Find where the given text appears and provide that cell's center as (X, Y) coordinate. 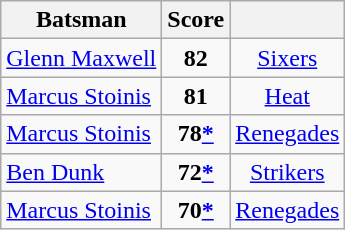
Ben Dunk (82, 172)
Strikers (288, 172)
72* (196, 172)
81 (196, 96)
82 (196, 58)
Sixers (288, 58)
Batsman (82, 20)
Heat (288, 96)
Glenn Maxwell (82, 58)
Score (196, 20)
78* (196, 134)
70* (196, 210)
